Search for the cell housing the specified text and yield its (x, y) center coordinate. 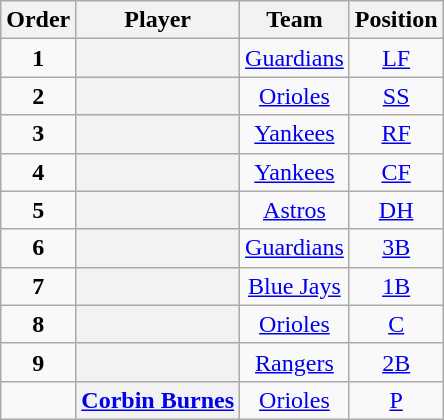
Corbin Burnes (158, 400)
8 (38, 324)
2 (38, 96)
3 (38, 134)
SS (396, 96)
DH (396, 210)
CF (396, 172)
Position (396, 20)
Team (295, 20)
Order (38, 20)
2B (396, 362)
RF (396, 134)
Astros (295, 210)
1 (38, 58)
Blue Jays (295, 286)
9 (38, 362)
C (396, 324)
Rangers (295, 362)
3B (396, 248)
Player (158, 20)
7 (38, 286)
5 (38, 210)
6 (38, 248)
4 (38, 172)
P (396, 400)
LF (396, 58)
1B (396, 286)
